Locate the cell with the specified text and output its (X, Y) center coordinate. 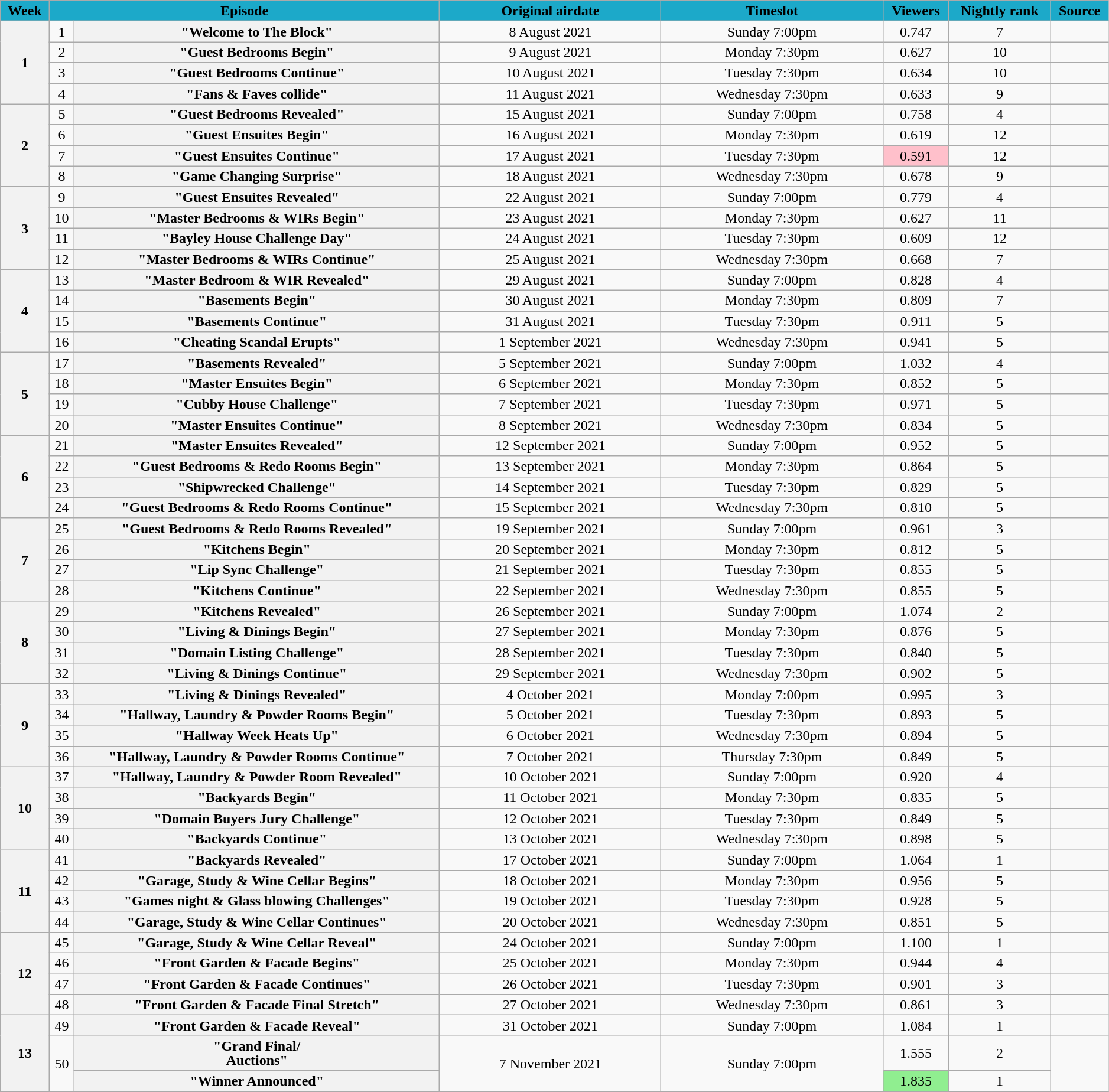
19 (61, 404)
"Grand Final/Auctions" (257, 1054)
"Basements Revealed" (257, 363)
12 September 2021 (551, 445)
25 October 2021 (551, 964)
Week (25, 11)
"Guest Bedrooms Continue" (257, 73)
"Garage, Study & Wine Cellar Begins" (257, 880)
"Guest Ensuites Begin" (257, 135)
0.678 (916, 176)
"Backyards Begin" (257, 797)
"Hallway, Laundry & Powder Rooms Continue" (257, 756)
"Hallway Week Heats Up" (257, 736)
Nightly rank (1000, 11)
27 (61, 569)
Timeslot (772, 11)
20 September 2021 (551, 549)
24 October 2021 (551, 943)
47 (61, 984)
0.995 (916, 695)
"Guest Bedrooms & Redo Rooms Begin" (257, 467)
11 October 2021 (551, 797)
0.876 (916, 632)
14 (61, 301)
16 August 2021 (551, 135)
0.829 (916, 487)
18 October 2021 (551, 880)
Monday 7:00pm (772, 695)
0.852 (916, 384)
"Kitchens Revealed" (257, 612)
"Guest Bedrooms & Redo Rooms Continue" (257, 508)
"Backyards Continue" (257, 839)
"Lip Sync Challenge" (257, 569)
"Domain Buyers Jury Challenge" (257, 819)
Source (1079, 11)
"Game Changing Surprise" (257, 176)
44 (61, 923)
"Master Bedrooms & WIRs Begin" (257, 217)
17 October 2021 (551, 860)
13 September 2021 (551, 467)
23 (61, 487)
25 August 2021 (551, 260)
37 (61, 777)
0.961 (916, 528)
7 November 2021 (551, 1064)
50 (61, 1064)
"Guest Bedrooms Begin" (257, 52)
"Master Ensuites Begin" (257, 384)
0.668 (916, 260)
0.928 (916, 901)
13 October 2021 (551, 839)
0.828 (916, 280)
30 August 2021 (551, 301)
"Games night & Glass blowing Challenges" (257, 901)
0.941 (916, 343)
0.840 (916, 653)
1 September 2021 (551, 343)
"Living & Dinings Begin" (257, 632)
"Front Garden & Facade Begins" (257, 964)
14 September 2021 (551, 487)
27 October 2021 (551, 1005)
19 September 2021 (551, 528)
"Master Bedroom & WIR Revealed" (257, 280)
29 (61, 612)
0.861 (916, 1005)
6 September 2021 (551, 384)
0.952 (916, 445)
"Master Bedrooms & WIRs Continue" (257, 260)
46 (61, 964)
"Domain Listing Challenge" (257, 653)
0.609 (916, 239)
32 (61, 673)
20 (61, 425)
0.944 (916, 964)
"Kitchens Begin" (257, 549)
Viewers (916, 11)
41 (61, 860)
42 (61, 880)
Thursday 7:30pm (772, 756)
48 (61, 1005)
7 September 2021 (551, 404)
"Hallway, Laundry & Powder Room Revealed" (257, 777)
17 August 2021 (551, 156)
"Cubby House Challenge" (257, 404)
0.971 (916, 404)
0.901 (916, 984)
22 August 2021 (551, 197)
Original airdate (551, 11)
5 October 2021 (551, 715)
1.555 (916, 1054)
0.864 (916, 467)
1.074 (916, 612)
"Master Ensuites Revealed" (257, 445)
31 (61, 653)
0.633 (916, 93)
22 (61, 467)
26 September 2021 (551, 612)
9 August 2021 (551, 52)
24 August 2021 (551, 239)
15 September 2021 (551, 508)
24 (61, 508)
17 (61, 363)
0.956 (916, 880)
40 (61, 839)
"Fans & Faves collide" (257, 93)
31 October 2021 (551, 1025)
0.810 (916, 508)
"Cheating Scandal Erupts" (257, 343)
0.619 (916, 135)
0.634 (916, 73)
33 (61, 695)
45 (61, 943)
1.100 (916, 943)
15 (61, 321)
21 September 2021 (551, 569)
0.747 (916, 32)
"Kitchens Continue" (257, 591)
"Living & Dinings Continue" (257, 673)
0.812 (916, 549)
20 October 2021 (551, 923)
25 (61, 528)
"Backyards Revealed" (257, 860)
"Basements Continue" (257, 321)
21 (61, 445)
"Guest Bedrooms & Redo Rooms Revealed" (257, 528)
0.894 (916, 736)
27 September 2021 (551, 632)
"Guest Ensuites Continue" (257, 156)
1.064 (916, 860)
23 August 2021 (551, 217)
11 August 2021 (551, 93)
39 (61, 819)
"Master Ensuites Continue" (257, 425)
"Guest Bedrooms Revealed" (257, 115)
26 October 2021 (551, 984)
"Front Garden & Facade Continues" (257, 984)
0.834 (916, 425)
18 August 2021 (551, 176)
29 August 2021 (551, 280)
0.911 (916, 321)
0.779 (916, 197)
38 (61, 797)
Episode (245, 11)
8 August 2021 (551, 32)
"Basements Begin" (257, 301)
49 (61, 1025)
"Bayley House Challenge Day" (257, 239)
"Welcome to The Block" (257, 32)
0.758 (916, 115)
"Guest Ensuites Revealed" (257, 197)
0.893 (916, 715)
19 October 2021 (551, 901)
5 September 2021 (551, 363)
10 October 2021 (551, 777)
10 August 2021 (551, 73)
"Front Garden & Facade Final Stretch" (257, 1005)
18 (61, 384)
0.902 (916, 673)
0.898 (916, 839)
35 (61, 736)
0.809 (916, 301)
12 October 2021 (551, 819)
"Garage, Study & Wine Cellar Continues" (257, 923)
6 October 2021 (551, 736)
31 August 2021 (551, 321)
15 August 2021 (551, 115)
22 September 2021 (551, 591)
28 (61, 591)
29 September 2021 (551, 673)
"Front Garden & Facade Reveal" (257, 1025)
26 (61, 549)
28 September 2021 (551, 653)
1.032 (916, 363)
4 October 2021 (551, 695)
43 (61, 901)
"Hallway, Laundry & Powder Rooms Begin" (257, 715)
7 October 2021 (551, 756)
0.851 (916, 923)
30 (61, 632)
"Garage, Study & Wine Cellar Reveal" (257, 943)
1.835 (916, 1081)
34 (61, 715)
"Shipwrecked Challenge" (257, 487)
0.591 (916, 156)
1.084 (916, 1025)
0.835 (916, 797)
0.920 (916, 777)
"Winner Announced" (257, 1081)
16 (61, 343)
36 (61, 756)
8 September 2021 (551, 425)
"Living & Dinings Revealed" (257, 695)
